Locate the cell with the specified text and output its (X, Y) center coordinate. 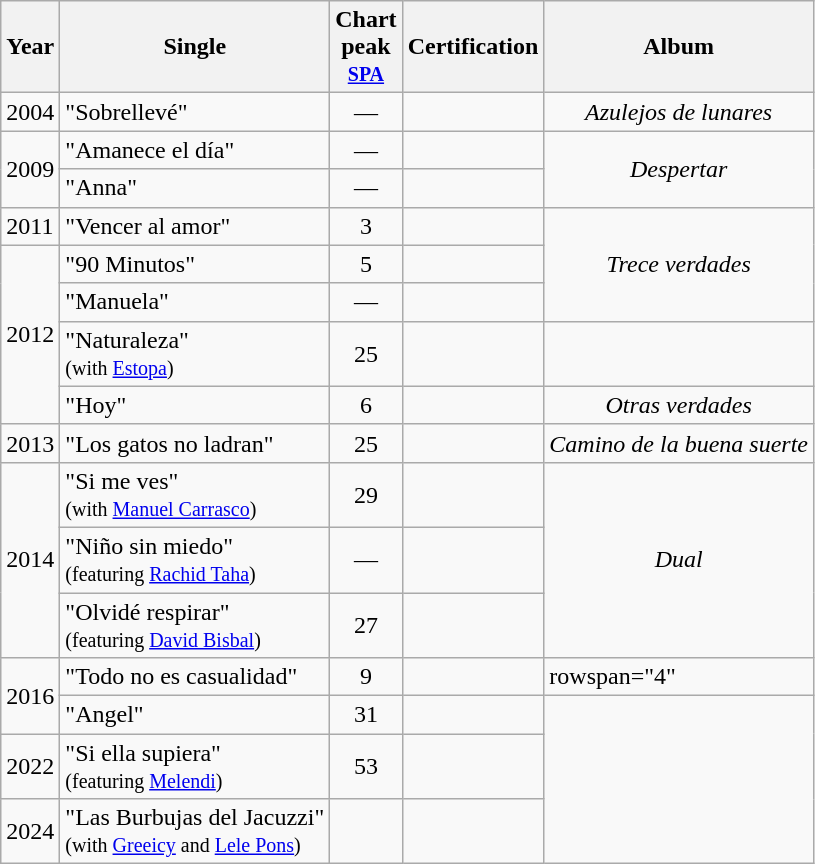
"Sobrellevé" (195, 112)
2011 (30, 226)
"Vencer al amor" (195, 226)
"Si me ves"(with Manuel Carrasco) (195, 494)
2012 (30, 334)
9 (366, 677)
Certification (473, 47)
"Los gatos no ladran" (195, 443)
2004 (30, 112)
Dual (679, 560)
rowspan="4" (679, 677)
Despertar (679, 169)
31 (366, 715)
Chart peakSPA (366, 47)
Azulejos de lunares (679, 112)
3 (366, 226)
"Anna" (195, 188)
Single (195, 47)
29 (366, 494)
5 (366, 264)
"Niño sin miedo"(featuring Rachid Taha) (195, 560)
2013 (30, 443)
6 (366, 405)
2016 (30, 696)
27 (366, 624)
"Manuela" (195, 302)
"90 Minutos" (195, 264)
"Si ella supiera"(featuring Melendi) (195, 766)
Trece verdades (679, 264)
"Naturaleza"(with Estopa) (195, 354)
"Olvidé respirar"(featuring David Bisbal) (195, 624)
2024 (30, 832)
Album (679, 47)
"Angel" (195, 715)
Otras verdades (679, 405)
2014 (30, 560)
Year (30, 47)
"Las Burbujas del Jacuzzi"(with Greeicy and Lele Pons) (195, 832)
"Amanece el día" (195, 150)
"Todo no es casualidad" (195, 677)
2009 (30, 169)
"Hoy" (195, 405)
53 (366, 766)
Camino de la buena suerte (679, 443)
2022 (30, 766)
